Extract the [X, Y] coordinate from the center of the cell holding the provided text.  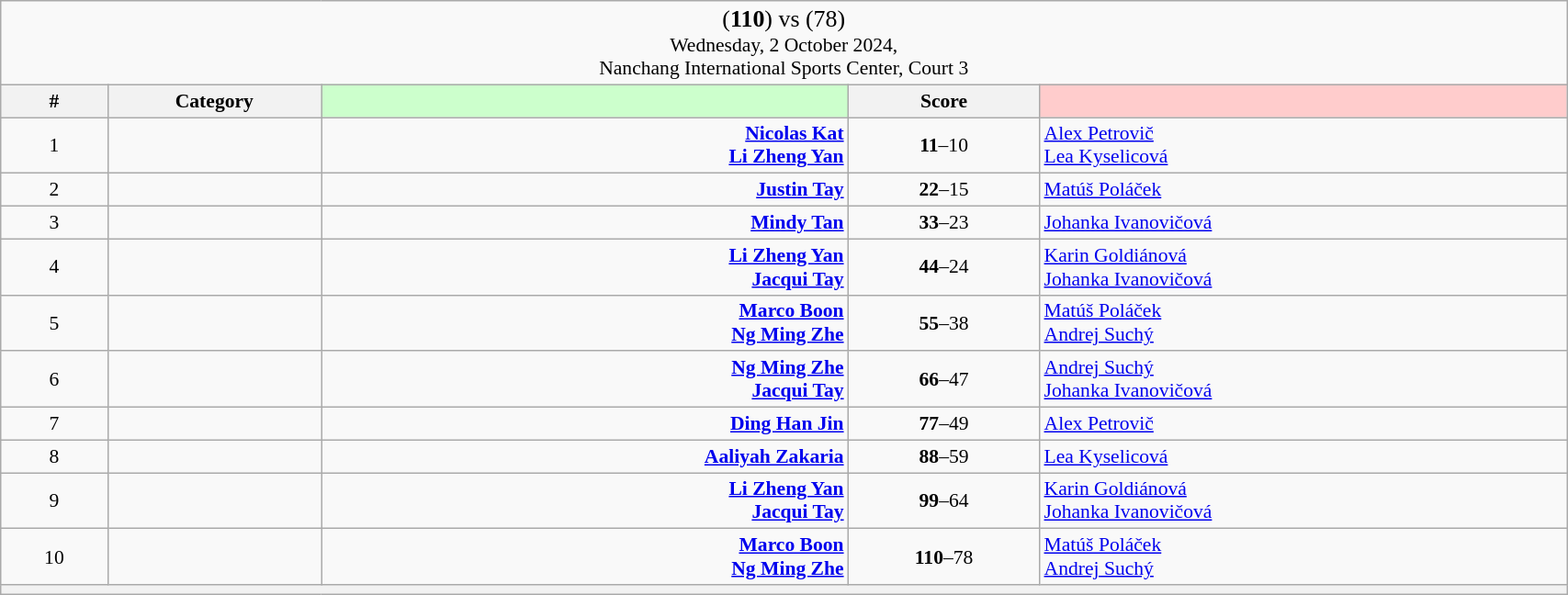
1 [54, 145]
Mindy Tan [585, 223]
8 [54, 456]
66–47 [944, 380]
(110) vs (78)Wednesday, 2 October 2024, Nanchang International Sports Center, Court 3 [784, 42]
99–64 [944, 501]
Nicolas Kat Li Zheng Yan [585, 145]
10 [54, 556]
Ng Ming Zhe Jacqui Tay [585, 380]
Category [215, 101]
# [54, 101]
Alex Petrovič [1303, 424]
7 [54, 424]
Andrej Suchý Johanka Ivanovičová [1303, 380]
4 [54, 266]
88–59 [944, 456]
2 [54, 190]
9 [54, 501]
Alex Petrovič Lea Kyselicová [1303, 145]
5 [54, 323]
Justin Tay [585, 190]
55–38 [944, 323]
11–10 [944, 145]
6 [54, 380]
22–15 [944, 190]
Lea Kyselicová [1303, 456]
33–23 [944, 223]
Matúš Poláček [1303, 190]
Johanka Ivanovičová [1303, 223]
44–24 [944, 266]
Aaliyah Zakaria [585, 456]
77–49 [944, 424]
Score [944, 101]
Ding Han Jin [585, 424]
110–78 [944, 556]
3 [54, 223]
